Scan for the cell matching the given text and deliver its (x, y) coordinate at center. 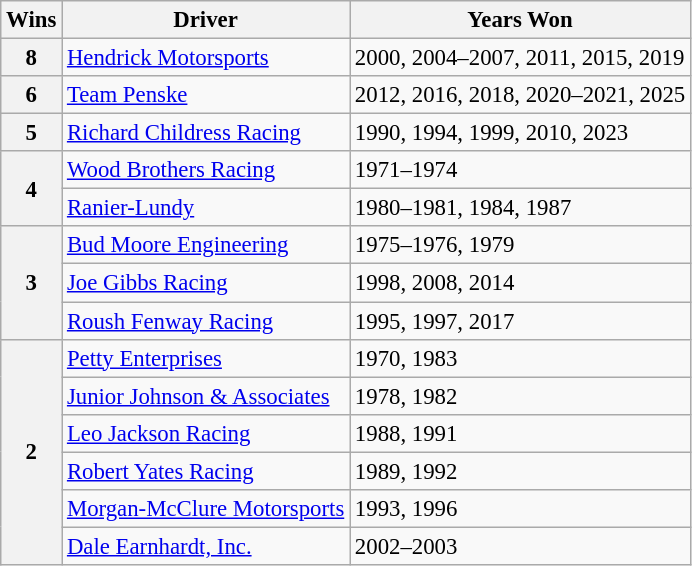
1988, 1991 (520, 433)
4 (32, 188)
Junior Johnson & Associates (206, 396)
Team Penske (206, 95)
Petty Enterprises (206, 358)
Joe Gibbs Racing (206, 283)
1978, 1982 (520, 396)
1995, 1997, 2017 (520, 321)
Years Won (520, 20)
2012, 2016, 2018, 2020–2021, 2025 (520, 95)
Dale Earnhardt, Inc. (206, 546)
1980–1981, 1984, 1987 (520, 208)
Bud Moore Engineering (206, 245)
Driver (206, 20)
Robert Yates Racing (206, 471)
2 (32, 452)
6 (32, 95)
8 (32, 58)
1989, 1992 (520, 471)
1993, 1996 (520, 509)
Richard Childress Racing (206, 133)
Leo Jackson Racing (206, 433)
5 (32, 133)
Ranier-Lundy (206, 208)
Hendrick Motorsports (206, 58)
Wood Brothers Racing (206, 170)
Roush Fenway Racing (206, 321)
3 (32, 282)
2000, 2004–2007, 2011, 2015, 2019 (520, 58)
2002–2003 (520, 546)
1970, 1983 (520, 358)
1975–1976, 1979 (520, 245)
1971–1974 (520, 170)
Morgan-McClure Motorsports (206, 509)
1990, 1994, 1999, 2010, 2023 (520, 133)
1998, 2008, 2014 (520, 283)
Wins (32, 20)
